Capture the cell that displays the provided text and extract its (X, Y) central coordinate. 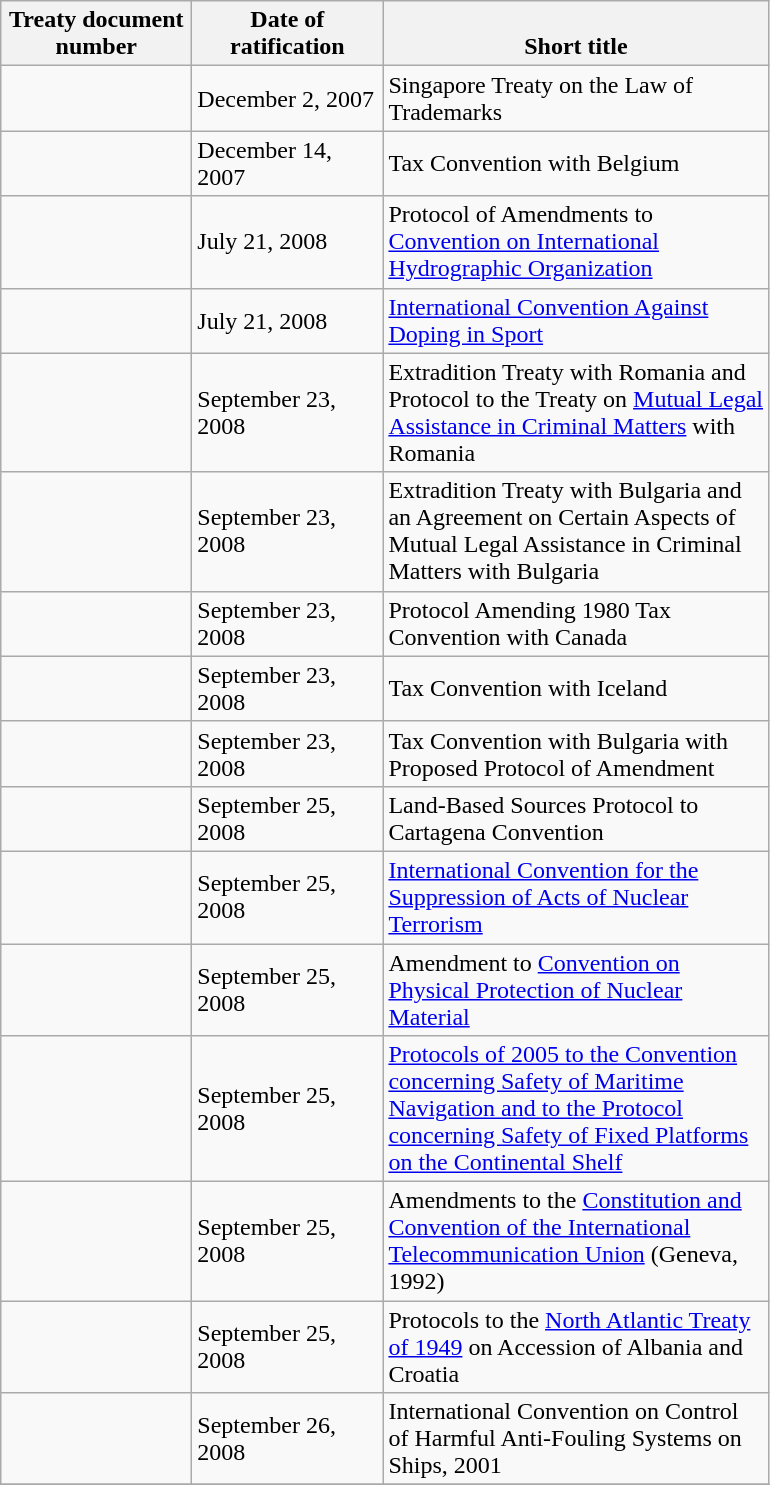
Protocol Amending 1980 Tax Convention with Canada (576, 624)
Amendments to the Constitution and Convention of the International Telecommunication Union (Geneva, 1992) (576, 1242)
Treaty document number (96, 34)
December 2, 2007 (288, 98)
Extradition Treaty with Romania and Protocol to the Treaty on Mutual Legal Assistance in Criminal Matters with Romania (576, 412)
Tax Convention with Belgium (576, 164)
Date of ratification (288, 34)
International Convention for the Suppression of Acts of Nuclear Terrorism (576, 897)
December 14, 2007 (288, 164)
Extradition Treaty with Bulgaria and an Agreement on Certain Aspects of Mutual Legal Assistance in Criminal Matters with Bulgaria (576, 532)
Tax Convention with Bulgaria with Proposed Protocol of Amendment (576, 754)
Amendment to Convention on Physical Protection of Nuclear Material (576, 990)
Short title (576, 34)
Land-Based Sources Protocol to Cartagena Convention (576, 818)
International Convention on Control of Harmful Anti-Fouling Systems on Ships, 2001 (576, 1439)
September 26, 2008 (288, 1439)
Tax Convention with Iceland (576, 688)
Protocol of Amendments to Convention on International Hydrographic Organization (576, 242)
International Convention Against Doping in Sport (576, 320)
Singapore Treaty on the Law of Trademarks (576, 98)
Protocols to the North Atlantic Treaty of 1949 on Accession of Albania and Croatia (576, 1347)
